Capture the cell that displays the provided text and extract its [X, Y] central coordinate. 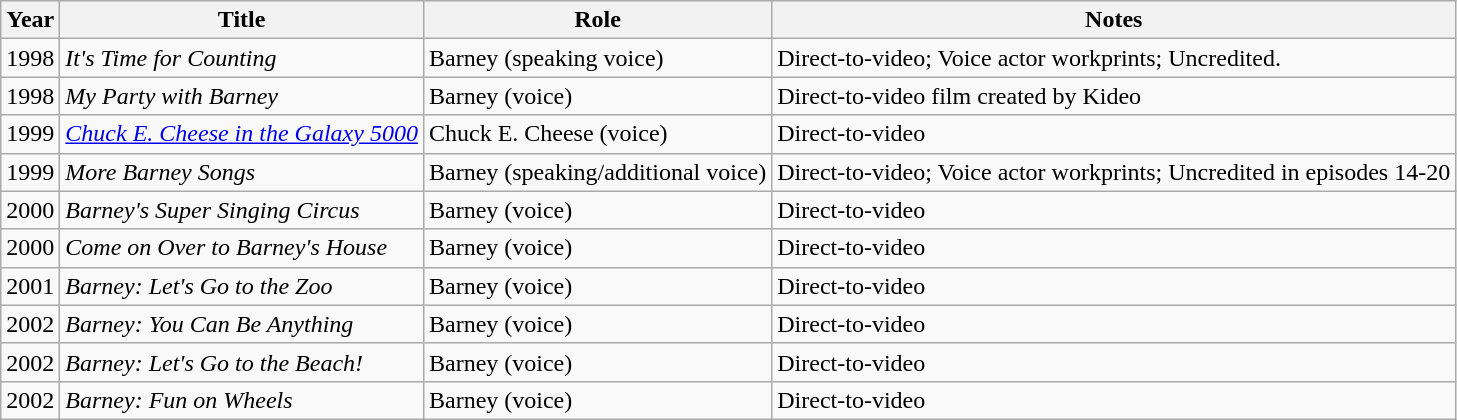
Come on Over to Barney's House [242, 248]
It's Time for Counting [242, 58]
Chuck E. Cheese in the Galaxy 5000 [242, 134]
Barney: Let's Go to the Beach! [242, 362]
Notes [1114, 20]
Direct-to-video film created by Kideo [1114, 96]
Barney: Let's Go to the Zoo [242, 286]
Barney (speaking/additional voice) [597, 172]
2001 [30, 286]
Barney: Fun on Wheels [242, 400]
Direct-to-video; Voice actor workprints; Uncredited. [1114, 58]
Barney (speaking voice) [597, 58]
Chuck E. Cheese (voice) [597, 134]
Barney: You Can Be Anything [242, 324]
Direct-to-video; Voice actor workprints; Uncredited in episodes 14-20 [1114, 172]
Role [597, 20]
More Barney Songs [242, 172]
Barney's Super Singing Circus [242, 210]
Title [242, 20]
My Party with Barney [242, 96]
Year [30, 20]
